Identify which cell holds the provided text, then report its [x, y] central coordinate. 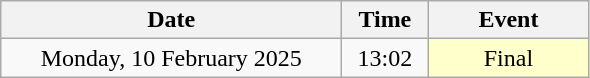
Event [508, 20]
13:02 [385, 58]
Final [508, 58]
Date [172, 20]
Time [385, 20]
Monday, 10 February 2025 [172, 58]
